Return (X, Y) of the center of cell containing provided text 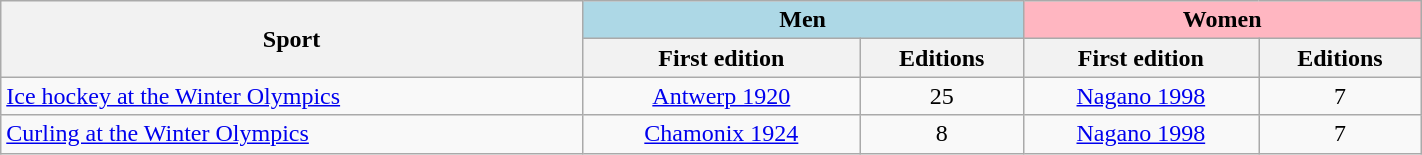
Sport (292, 39)
25 (942, 96)
8 (942, 134)
Women (1222, 20)
Chamonix 1924 (721, 134)
Ice hockey at the Winter Olympics (292, 96)
Men (802, 20)
Curling at the Winter Olympics (292, 134)
Antwerp 1920 (721, 96)
